For the text-containing cell, return its midpoint in [X, Y] coordinate format. 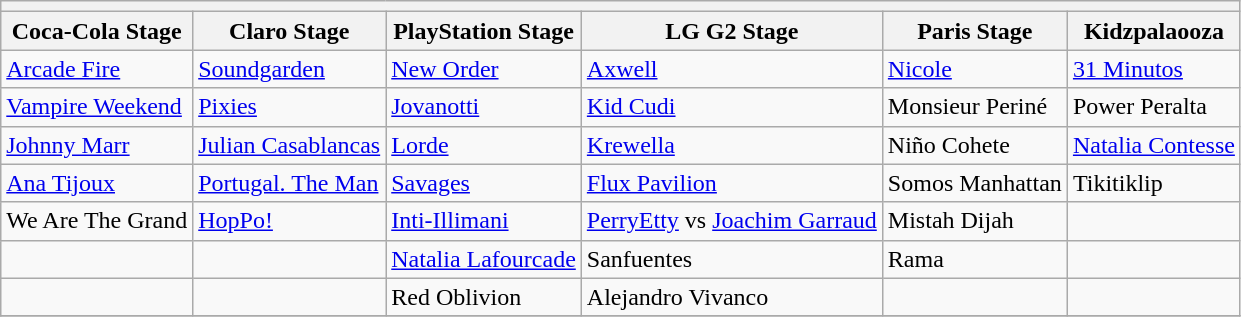
Krewella [732, 145]
Vampire Weekend [97, 107]
Axwell [732, 69]
Coca-Cola Stage [97, 31]
PerryEtty vs Joachim Garraud [732, 221]
HopPo! [290, 221]
PlayStation Stage [484, 31]
Natalia Contesse [1154, 145]
Power Peralta [1154, 107]
Inti-Illimani [484, 221]
New Order [484, 69]
Somos Manhattan [974, 183]
Jovanotti [484, 107]
Red Oblivion [484, 297]
Lorde [484, 145]
Kidzpalaooza [1154, 31]
Nicole [974, 69]
Kid Cudi [732, 107]
Claro Stage [290, 31]
Johnny Marr [97, 145]
Paris Stage [974, 31]
Flux Pavilion [732, 183]
Savages [484, 183]
Niño Cohete [974, 145]
Julian Casablancas [290, 145]
Mistah Dijah [974, 221]
Alejandro Vivanco [732, 297]
Monsieur Periné [974, 107]
31 Minutos [1154, 69]
Ana Tijoux [97, 183]
Arcade Fire [97, 69]
Pixies [290, 107]
Soundgarden [290, 69]
LG G2 Stage [732, 31]
Portugal. The Man [290, 183]
Rama [974, 259]
Sanfuentes [732, 259]
Natalia Lafourcade [484, 259]
Tikitiklip [1154, 183]
We Are The Grand [97, 221]
